Return the [X, Y] coordinate for the center point of the cell that contains the specified text.  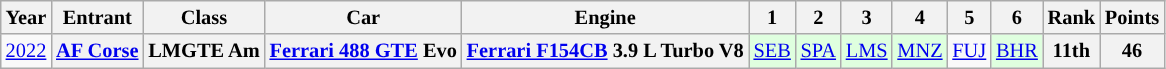
Ferrari F154CB 3.9 L Turbo V8 [606, 51]
46 [1132, 51]
5 [969, 17]
MNZ [920, 51]
4 [920, 17]
11th [1072, 51]
LMS [867, 51]
Engine [606, 17]
SEB [772, 51]
1 [772, 17]
FUJ [969, 51]
AF Corse [97, 51]
Rank [1072, 17]
2 [818, 17]
6 [1017, 17]
LMGTE Am [204, 51]
Ferrari 488 GTE Evo [364, 51]
Points [1132, 17]
Entrant [97, 17]
2022 [26, 51]
3 [867, 17]
Year [26, 17]
BHR [1017, 51]
Class [204, 17]
SPA [818, 51]
Car [364, 17]
